Search for the cell housing the specified text and yield its (x, y) center coordinate. 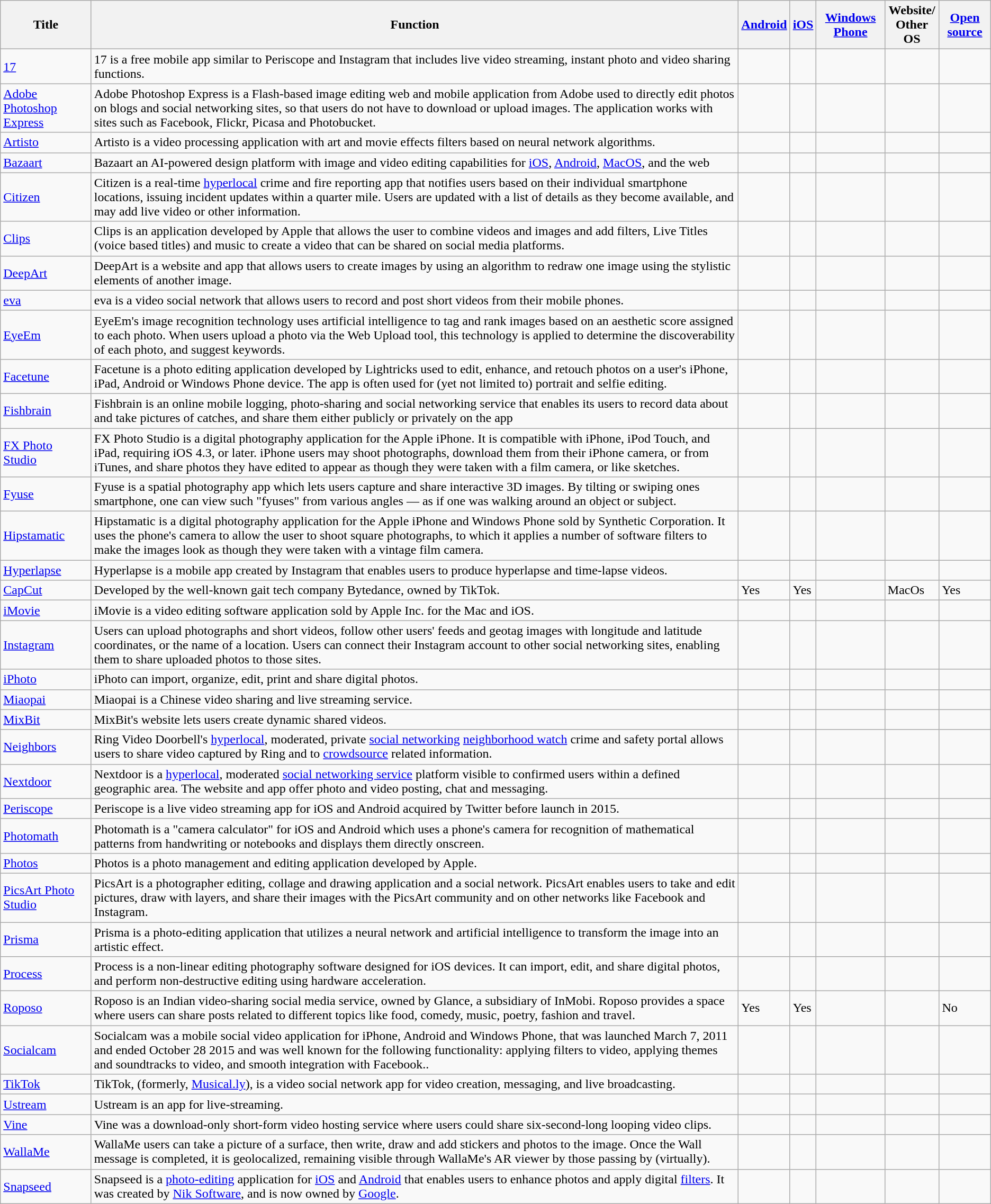
eva (46, 300)
Photomath (46, 835)
DeepArt (46, 273)
Hyperlapse is a mobile app created by Instagram that enables users to produce hyperlapse and time-lapse videos. (415, 570)
Citizen (46, 197)
Miaopai (46, 699)
CapCut (46, 590)
WallaMe (46, 1152)
Neighbors (46, 747)
Bazaart an AI-powered design platform with image and video editing capabilities for iOS, Android, MacOS, and the web (415, 163)
iMovie (46, 610)
eva is a video social network that allows users to record and post short videos from their mobile phones. (415, 300)
17 is a free mobile app similar to Periscope and Instagram that includes live video streaming, instant photo and video sharing functions. (415, 67)
TikTok (46, 1084)
Periscope is a live video streaming app for iOS and Android acquired by Twitter before launch in 2015. (415, 808)
Developed by the well-known gait tech company Bytedance, owned by TikTok. (415, 590)
Ustream (46, 1104)
Instagram (46, 645)
Windows Phone (850, 25)
Nextdoor (46, 781)
Process (46, 974)
Fyuse (46, 495)
Prisma (46, 939)
Prisma is a photo-editing application that utilizes a neural network and artificial intelligence to transform the image into an artistic effect. (415, 939)
iOS (803, 25)
Ustream is an app for live-streaming. (415, 1104)
Open source (965, 25)
Artisto is a video processing application with art and movie effects filters based on neural network algorithms. (415, 142)
Fishbrain (46, 411)
Function (415, 25)
No (965, 1008)
Snapseed (46, 1186)
Website/Other OS (912, 25)
Roposo (46, 1008)
Hipstamatic (46, 536)
PicsArt Photo Studio (46, 897)
Socialcam (46, 1050)
Vine was a download-only short-form video hosting service where users could share six-second-long looping video clips. (415, 1125)
MixBit's website lets users create dynamic shared videos. (415, 720)
Hyperlapse (46, 570)
Artisto (46, 142)
Title (46, 25)
iPhoto (46, 679)
EyeEm (46, 335)
FX Photo Studio (46, 452)
Vine (46, 1125)
Miaopai is a Chinese video sharing and live streaming service. (415, 699)
Clips (46, 238)
TikTok, (formerly, Musical.ly), is a video social network app for video creation, messaging, and live broadcasting. (415, 1084)
Android (764, 25)
Bazaart (46, 163)
iMovie is a video editing software application sold by Apple Inc. for the Mac and iOS. (415, 610)
17 (46, 67)
iPhoto can import, organize, edit, print and share digital photos. (415, 679)
Photos is a photo management and editing application developed by Apple. (415, 863)
Adobe Photoshop Express (46, 108)
MixBit (46, 720)
MacOs (912, 590)
Periscope (46, 808)
Photos (46, 863)
Facetune (46, 376)
